Provide the [x, y] coordinate of the cell's center where the given text is located.  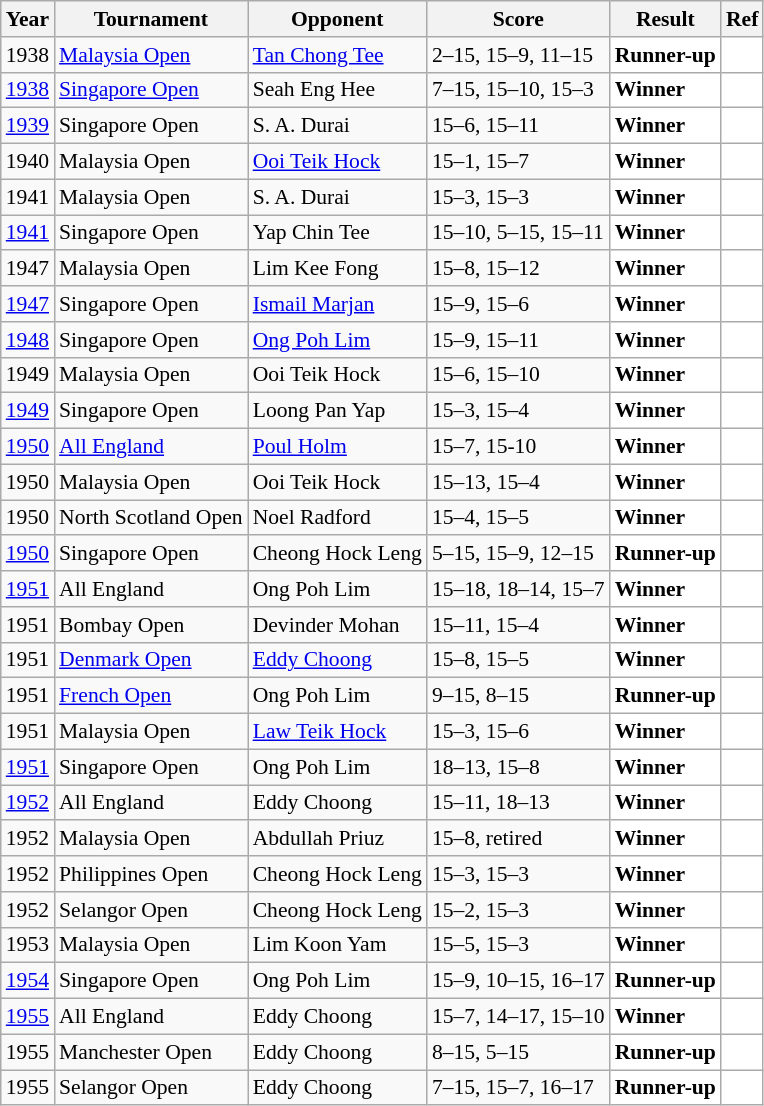
15–7, 14–17, 15–10 [518, 1017]
North Scotland Open [151, 518]
Devinder Mohan [338, 625]
Abdullah Priuz [338, 839]
Lim Koon Yam [338, 945]
Lim Kee Fong [338, 269]
15–9, 15–6 [518, 304]
Ref [742, 19]
1939 [28, 126]
Seah Eng Hee [338, 90]
1954 [28, 981]
15–8, 15–12 [518, 269]
Score [518, 19]
Yap Chin Tee [338, 233]
15–3, 15–4 [518, 411]
Tournament [151, 19]
Year [28, 19]
Loong Pan Yap [338, 411]
Noel Radford [338, 518]
15–9, 10–15, 16–17 [518, 981]
Law Teik Hock [338, 732]
15–11, 18–13 [518, 803]
15–11, 15–4 [518, 625]
1940 [28, 162]
Opponent [338, 19]
15–4, 15–5 [518, 518]
15–5, 15–3 [518, 945]
15–2, 15–3 [518, 910]
15–6, 15–11 [518, 126]
Bombay Open [151, 625]
18–13, 15–8 [518, 767]
7–15, 15–7, 16–17 [518, 1088]
Tan Chong Tee [338, 55]
15–8, retired [518, 839]
7–15, 15–10, 15–3 [518, 90]
15–7, 15-10 [518, 447]
15–8, 15–5 [518, 660]
15–13, 15–4 [518, 482]
Ismail Marjan [338, 304]
Philippines Open [151, 874]
15–10, 5–15, 15–11 [518, 233]
15–9, 15–11 [518, 340]
Result [666, 19]
Manchester Open [151, 1052]
15–18, 18–14, 15–7 [518, 589]
1953 [28, 945]
15–3, 15–6 [518, 732]
2–15, 15–9, 11–15 [518, 55]
15–6, 15–10 [518, 375]
5–15, 15–9, 12–15 [518, 554]
9–15, 8–15 [518, 696]
15–1, 15–7 [518, 162]
Denmark Open [151, 660]
1948 [28, 340]
French Open [151, 696]
8–15, 5–15 [518, 1052]
Poul Holm [338, 447]
